Locate the cell with the specified text and output its (X, Y) center coordinate. 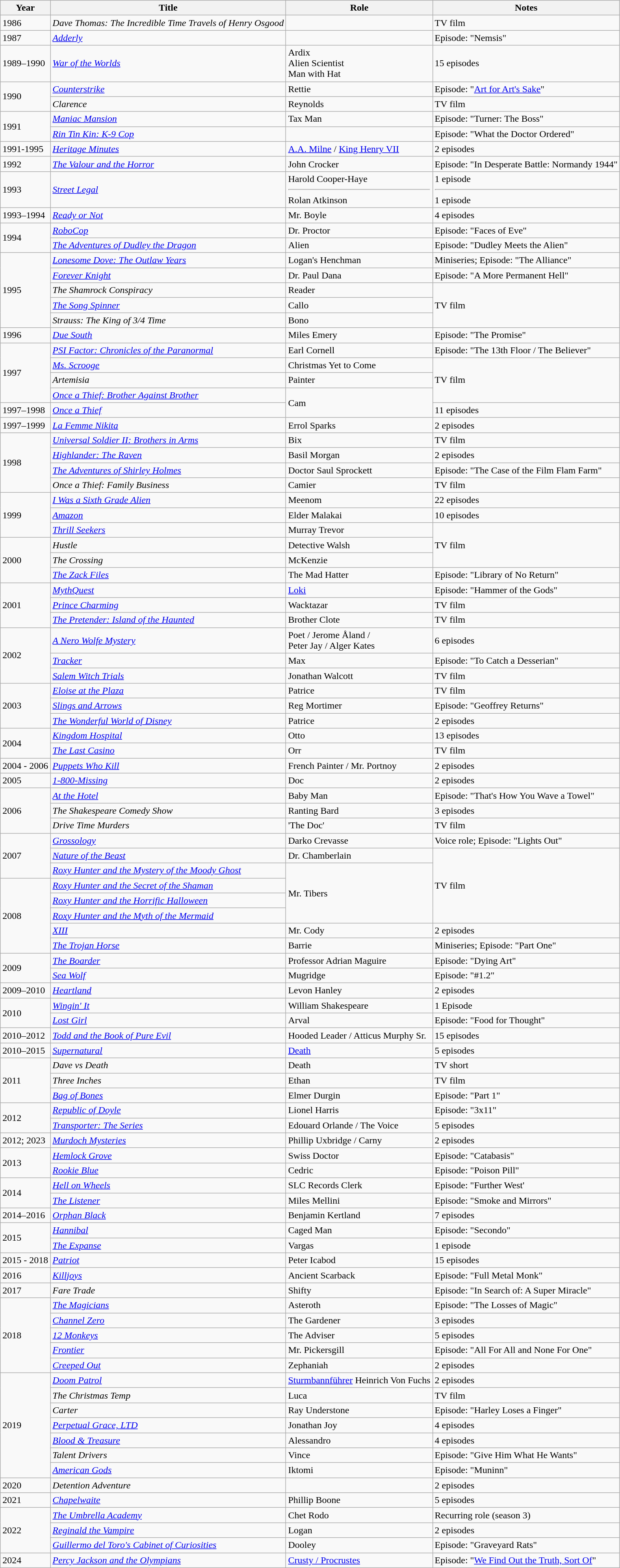
Title (168, 8)
Tracker (168, 661)
Universal Soldier II: Brothers in Arms (168, 440)
Rettie (359, 89)
2006 (25, 811)
The Song Spinner (168, 305)
La Femme Nikita (168, 425)
Guillermo del Toro's Cabinet of Curiosities (168, 1545)
1997–1998 (25, 410)
Basil Morgan (359, 455)
Errol Sparks (359, 425)
Peter Icabod (359, 1260)
The Crossing (168, 560)
Episode: "The 13th Floor / The Believer" (526, 350)
Heartland (168, 991)
Baby Man (359, 796)
Heritage Minutes (168, 149)
Mr. Boyle (359, 215)
Episode: "The Losses of Magic" (526, 1305)
2013 (25, 1163)
Kingdom Hospital (168, 736)
Episode: "The Promise" (526, 335)
Miles Emery (359, 335)
Sturmbannführer Heinrich Von Fuchs (359, 1380)
Chapelwaite (168, 1500)
7 episodes (526, 1215)
Doom Patrol (168, 1380)
Episode: "Give Him What He Wants" (526, 1455)
Mugridge (359, 976)
2011 (25, 1080)
McKenzie (359, 560)
Wacktazar (359, 605)
Bag of Bones (168, 1095)
1995 (25, 290)
Salem Witch Trials (168, 675)
Caged Man (359, 1230)
Episode: "Poison Pill" (526, 1170)
Darko Crevasse (359, 841)
Detective Walsh (359, 545)
Clarence (168, 104)
Elder Malakai (359, 515)
William Shakespeare (359, 1006)
Swiss Doctor (359, 1155)
Alien (359, 245)
The Christmas Temp (168, 1395)
Supernatural (168, 1050)
12 Monkeys (168, 1335)
'The Doc' (359, 826)
Painter (359, 380)
Episode: "Art for Art's Sake" (526, 89)
Amazon (168, 515)
A.A. Milne / King Henry VII (359, 149)
2017 (25, 1290)
Fare Trade (168, 1290)
The Shamrock Conspiracy (168, 290)
Creeped Out (168, 1365)
2004 (25, 743)
Miniseries; Episode: "Part One" (526, 945)
2009 (25, 968)
Asteroth (359, 1305)
Ready or Not (168, 215)
Dr. Proctor (359, 230)
Phillip Uxbridge / Carny (359, 1140)
1993 (25, 189)
Episode: "Part 1" (526, 1095)
1998 (25, 462)
Phillip Boone (359, 1500)
Talent Drivers (168, 1455)
2016 (25, 1275)
Mr. Cody (359, 930)
1 Episode (526, 1006)
Three Inches (168, 1080)
The Expanse (168, 1245)
Episode: "The Case of the Film Flam Farm" (526, 470)
Edouard Orlande / The Voice (359, 1125)
2024 (25, 1560)
Strauss: The King of 3/4 Time (168, 320)
Episode: "Graveyard Rats" (526, 1545)
1 episode (526, 1245)
Episode: "Harley Loses a Finger" (526, 1410)
Ancient Scarback (359, 1275)
Doc (359, 781)
Episode: "In Desperate Battle: Normandy 1944" (526, 164)
2007 (25, 855)
2000 (25, 560)
Episode: "What the Doctor Ordered" (526, 134)
Reader (359, 290)
Jonathan Walcott (359, 675)
Chet Rodo (359, 1515)
Orphan Black (168, 1215)
ArdixAlien ScientistMan with Hat (359, 63)
Episode: "A More Permanent Hell" (526, 275)
1992 (25, 164)
Recurring role (season 3) (526, 1515)
11 episodes (526, 410)
PSI Factor: Chronicles of the Paranormal (168, 350)
The Valour and the Horror (168, 164)
Adderly (168, 38)
SLC Records Clerk (359, 1185)
Episode: "Muninn" (526, 1470)
22 episodes (526, 500)
2001 (25, 605)
Luca (359, 1395)
Percy Jackson and the Olympians (168, 1560)
Episode: "To Catch a Desserian" (526, 661)
Professor Adrian Maguire (359, 961)
Ranting Bard (359, 811)
Roxy Hunter and the Mystery of the Moody Ghost (168, 870)
Episode: "3x11" (526, 1110)
The Boarder (168, 961)
2010 (25, 1013)
Arval (359, 1021)
Episode: "Dying Art" (526, 961)
Rin Tin Kin: K-9 Cop (168, 134)
Wingin' It (168, 1006)
Logan's Henchman (359, 260)
The Mad Hatter (359, 575)
Once a Thief: Family Business (168, 485)
2003 (25, 705)
1997–1999 (25, 425)
Miles Mellini (359, 1200)
The Magicians (168, 1305)
Reg Mortimer (359, 705)
Levon Hanley (359, 991)
Episode: "Geoffrey Returns" (526, 705)
American Gods (168, 1470)
Hell on Wheels (168, 1185)
2009–2010 (25, 991)
Once a Thief (168, 410)
Brother Clote (359, 620)
Cedric (359, 1170)
Harold Cooper-HayeRolan Atkinson (359, 189)
Episode: "Full Metal Monk" (526, 1275)
Blood & Treasure (168, 1440)
Shifty (359, 1290)
Miniseries; Episode: "The Alliance" (526, 260)
Mr. Tibers (359, 893)
13 episodes (526, 736)
2015 - 2018 (25, 1260)
Murray Trevor (359, 530)
Mr. Pickersgill (359, 1350)
The Zack Files (168, 575)
Hannibal (168, 1230)
2021 (25, 1500)
1994 (25, 238)
2012; 2023 (25, 1140)
Alessandro (359, 1440)
Iktomi (359, 1470)
2010–2015 (25, 1050)
Roxy Hunter and the Horrific Halloween (168, 900)
Max (359, 661)
Otto (359, 736)
Sea Wolf (168, 976)
John Crocker (359, 164)
Highlander: The Raven (168, 455)
Perpetual Grace, LTD (168, 1425)
Earl Cornell (359, 350)
Poet / Jerome Åland /Peter Jay / Alger Kates (359, 640)
Camier (359, 485)
Tax Man (359, 119)
Due South (168, 335)
Slings and Arrows (168, 705)
Episode: "#1.2" (526, 976)
Episode: "Nemsis" (526, 38)
2005 (25, 781)
Callo (359, 305)
2012 (25, 1118)
Episode: "In Search of: A Super Miracle" (526, 1290)
Episode: "Dudley Meets the Alien" (526, 245)
Dr. Paul Dana (359, 275)
1999 (25, 515)
Patriot (168, 1260)
Nature of the Beast (168, 855)
French Painter / Mr. Portnoy (359, 766)
2004 - 2006 (25, 766)
Frontier (168, 1350)
Benjamin Kertland (359, 1215)
Ms. Scrooge (168, 365)
Christmas Yet to Come (359, 365)
Roxy Hunter and the Secret of the Shaman (168, 885)
Bix (359, 440)
2014 (25, 1193)
Jonathan Joy (359, 1425)
Transporter: The Series (168, 1125)
I Was a Sixth Grade Alien (168, 500)
Episode: "Food for Thought" (526, 1021)
Eloise at the Plaza (168, 690)
Cam (359, 403)
2020 (25, 1485)
Roxy Hunter and the Myth of the Mermaid (168, 915)
1990 (25, 96)
2014–2016 (25, 1215)
Dooley (359, 1545)
2002 (25, 655)
The Shakespeare Comedy Show (168, 811)
1-800-Missing (168, 781)
The Adviser (359, 1335)
Hemlock Grove (168, 1155)
1987 (25, 38)
Puppets Who Kill (168, 766)
2022 (25, 1530)
Orr (359, 751)
Episode: "Further West' (526, 1185)
Dave Thomas: The Incredible Time Travels of Henry Osgood (168, 23)
Voice role; Episode: "Lights Out" (526, 841)
2010–2012 (25, 1035)
Reginald the Vampire (168, 1530)
Episode: "That's How You Wave a Towel" (526, 796)
2008 (25, 915)
Lost Girl (168, 1021)
The Umbrella Academy (168, 1515)
Street Legal (168, 189)
Episode: "Hammer of the Gods" (526, 590)
Episode: "Secondo" (526, 1230)
Lonesome Dove: The Outlaw Years (168, 260)
Detention Adventure (168, 1485)
Todd and the Book of Pure Evil (168, 1035)
Hooded Leader / Atticus Murphy Sr. (359, 1035)
Doctor Saul Sprockett (359, 470)
Prince Charming (168, 605)
Rookie Blue (168, 1170)
The Gardener (359, 1320)
Maniac Mansion (168, 119)
Episode: "All For All and None For One" (526, 1350)
1993–1994 (25, 215)
Dave vs Death (168, 1065)
Ethan (359, 1080)
10 episodes (526, 515)
The Last Casino (168, 751)
Year (25, 8)
2018 (25, 1335)
XIII (168, 930)
The Listener (168, 1200)
Vince (359, 1455)
Episode: "Catabasis" (526, 1155)
Forever Knight (168, 275)
Drive Time Murders (168, 826)
Once a Thief: Brother Against Brother (168, 395)
1989–1990 (25, 63)
Republic of Doyle (168, 1110)
Killjoys (168, 1275)
Lionel Harris (359, 1110)
The Trojan Horse (168, 945)
The Adventures of Shirley Holmes (168, 470)
Carter (168, 1410)
The Pretender: Island of the Haunted (168, 620)
At the Hotel (168, 796)
Episode: "Faces of Eve" (526, 230)
Hustle (168, 545)
Reynolds (359, 104)
2015 (25, 1238)
Artemisia (168, 380)
Channel Zero (168, 1320)
Grossology (168, 841)
Loki (359, 590)
MythQuest (168, 590)
Zephaniah (359, 1365)
Logan (359, 1530)
1991 (25, 126)
Meenom (359, 500)
The Adventures of Dudley the Dragon (168, 245)
Episode: "Smoke and Mirrors" (526, 1200)
Murdoch Mysteries (168, 1140)
Barrie (359, 945)
Episode: "Turner: The Boss" (526, 119)
1 episode1 episode (526, 189)
Thrill Seekers (168, 530)
Episode: "We Find Out the Truth, Sort Of" (526, 1560)
Vargas (359, 1245)
1996 (25, 335)
Bono (359, 320)
The Wonderful World of Disney (168, 720)
Role (359, 8)
1986 (25, 23)
Dr. Chamberlain (359, 855)
1991-1995 (25, 149)
RoboCop (168, 230)
War of the Worlds (168, 63)
Elmer Durgin (359, 1095)
Crusty / Procrustes (359, 1560)
Ray Understone (359, 1410)
A Nero Wolfe Mystery (168, 640)
2019 (25, 1425)
6 episodes (526, 640)
Episode: "Library of No Return" (526, 575)
Counterstrike (168, 89)
Notes (526, 8)
1997 (25, 373)
TV short (526, 1065)
